Locate the cell with the specified text and output its (X, Y) center coordinate. 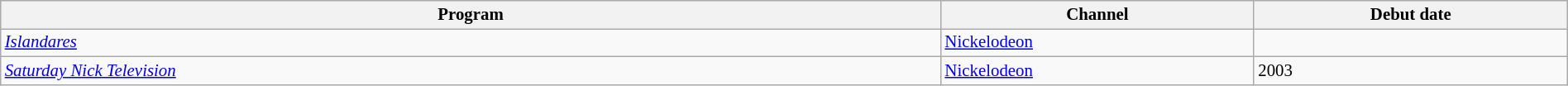
Islandares (471, 42)
Debut date (1411, 15)
Program (471, 15)
Saturday Nick Television (471, 70)
2003 (1411, 70)
Channel (1097, 15)
